From the cell containing the given text, extract its center point as (X, Y) coordinate. 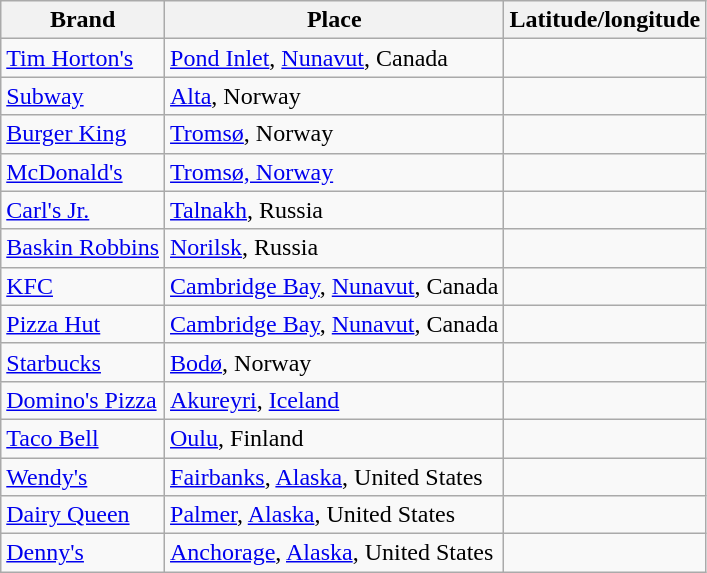
Fairbanks, Alaska, United States (334, 477)
Subway (83, 96)
Pond Inlet, Nunavut, Canada (334, 58)
Starbucks (83, 362)
Burger King (83, 134)
Taco Bell (83, 438)
Bodø, Norway (334, 362)
Akureyri, Iceland (334, 400)
Palmer, Alaska, United States (334, 515)
Domino's Pizza (83, 400)
Dairy Queen (83, 515)
Baskin Robbins (83, 248)
KFC (83, 286)
Talnakh, Russia (334, 210)
Denny's (83, 553)
Alta, Norway (334, 96)
Tim Horton's (83, 58)
Brand (83, 20)
Pizza Hut (83, 324)
Carl's Jr. (83, 210)
McDonald's (83, 172)
Norilsk, Russia (334, 248)
Latitude/longitude (605, 20)
Anchorage, Alaska, United States (334, 553)
Wendy's (83, 477)
Oulu, Finland (334, 438)
Place (334, 20)
